Extract the [x, y] coordinate from the center of the cell holding the provided text.  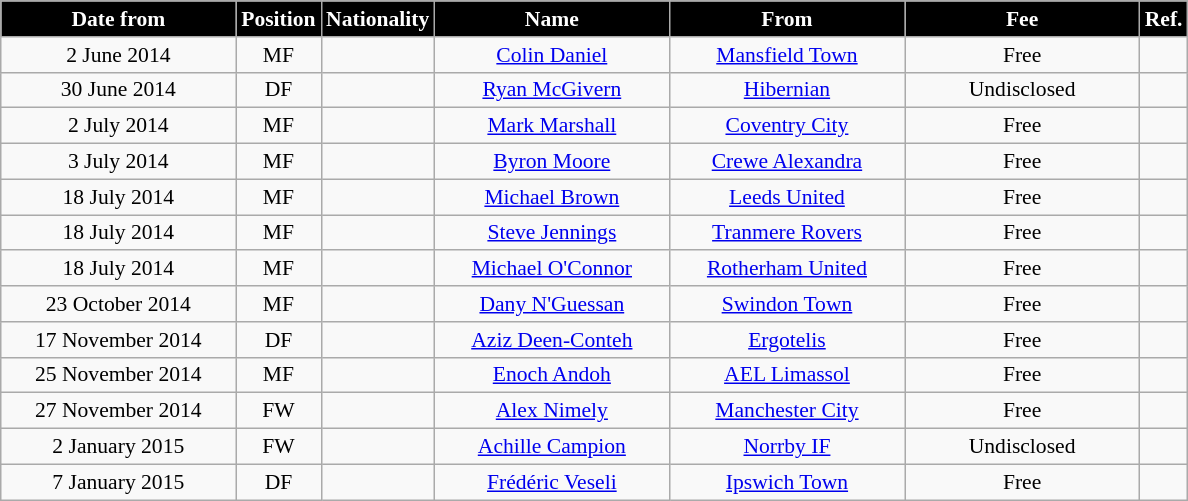
Alex Nimely [552, 411]
Leeds United [786, 197]
Position [278, 19]
Rotherham United [786, 269]
Colin Daniel [552, 55]
Michael Brown [552, 197]
Coventry City [786, 126]
Ipswich Town [786, 482]
2 June 2014 [118, 55]
Byron Moore [552, 162]
Ref. [1164, 19]
Fee [1022, 19]
Ryan McGivern [552, 90]
Achille Campion [552, 447]
Date from [118, 19]
Norrby IF [786, 447]
2 January 2015 [118, 447]
17 November 2014 [118, 340]
Nationality [378, 19]
Hibernian [786, 90]
Steve Jennings [552, 233]
23 October 2014 [118, 304]
From [786, 19]
Michael O'Connor [552, 269]
Enoch Andoh [552, 375]
Frédéric Veseli [552, 482]
Tranmere Rovers [786, 233]
27 November 2014 [118, 411]
Swindon Town [786, 304]
30 June 2014 [118, 90]
AEL Limassol [786, 375]
Mark Marshall [552, 126]
Mansfield Town [786, 55]
25 November 2014 [118, 375]
Ergotelis [786, 340]
2 July 2014 [118, 126]
Manchester City [786, 411]
Dany N'Guessan [552, 304]
7 January 2015 [118, 482]
Name [552, 19]
Crewe Alexandra [786, 162]
3 July 2014 [118, 162]
Aziz Deen-Conteh [552, 340]
